Scan for the cell matching the given text and deliver its (x, y) coordinate at center. 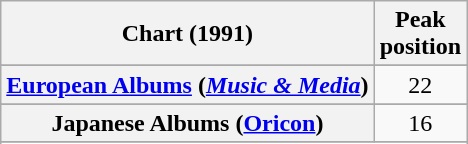
European Albums (Music & Media) (188, 85)
Peakposition (420, 34)
Chart (1991) (188, 34)
22 (420, 85)
16 (420, 123)
Japanese Albums (Oricon) (188, 123)
